From the cell containing the given text, extract its center point as (X, Y) coordinate. 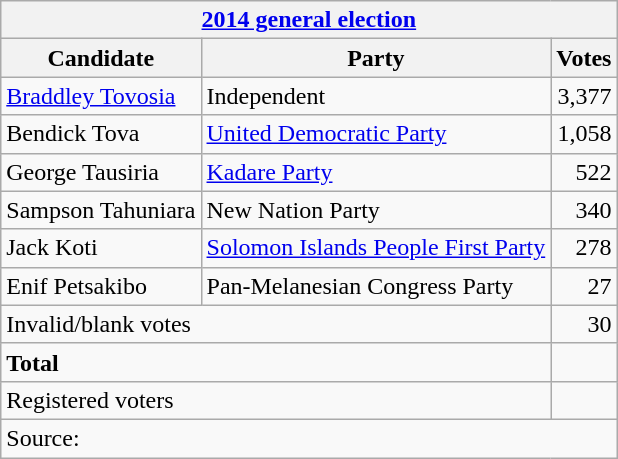
Solomon Islands People First Party (376, 248)
Source: (309, 438)
George Tausiria (101, 172)
Kadare Party (376, 172)
2014 general election (309, 20)
Candidate (101, 58)
340 (584, 210)
Independent (376, 96)
Enif Petsakibo (101, 286)
Votes (584, 58)
522 (584, 172)
New Nation Party (376, 210)
Registered voters (276, 400)
Total (276, 362)
3,377 (584, 96)
Jack Koti (101, 248)
27 (584, 286)
Braddley Tovosia (101, 96)
Pan-Melanesian Congress Party (376, 286)
Sampson Tahuniara (101, 210)
Bendick Tova (101, 134)
278 (584, 248)
1,058 (584, 134)
Party (376, 58)
Invalid/blank votes (276, 324)
30 (584, 324)
United Democratic Party (376, 134)
